Output the [x, y] coordinate of the center of the cell containing the given text.  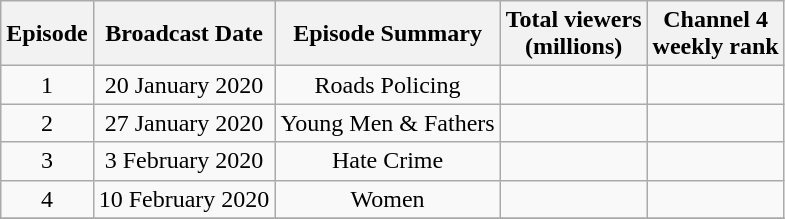
Broadcast Date [184, 34]
Women [388, 199]
2 [47, 123]
Young Men & Fathers [388, 123]
Total viewers(millions) [574, 34]
1 [47, 85]
Episode Summary [388, 34]
Hate Crime [388, 161]
Channel 4weekly rank [716, 34]
27 January 2020 [184, 123]
Episode [47, 34]
Roads Policing [388, 85]
3 [47, 161]
3 February 2020 [184, 161]
4 [47, 199]
20 January 2020 [184, 85]
10 February 2020 [184, 199]
